From the cell containing the given text, extract its center point as [X, Y] coordinate. 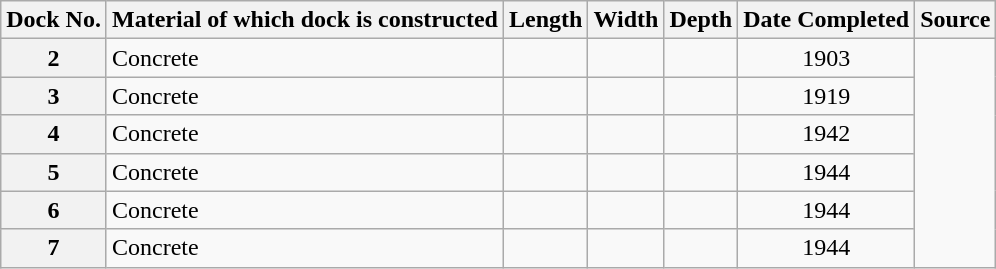
Width [626, 20]
1903 [826, 58]
1919 [826, 96]
Dock No. [54, 20]
5 [54, 172]
7 [54, 248]
Length [546, 20]
6 [54, 210]
Date Completed [826, 20]
2 [54, 58]
Material of which dock is constructed [304, 20]
4 [54, 134]
3 [54, 96]
1942 [826, 134]
Source [956, 20]
Depth [701, 20]
